Search for the cell housing the specified text and yield its [X, Y] center coordinate. 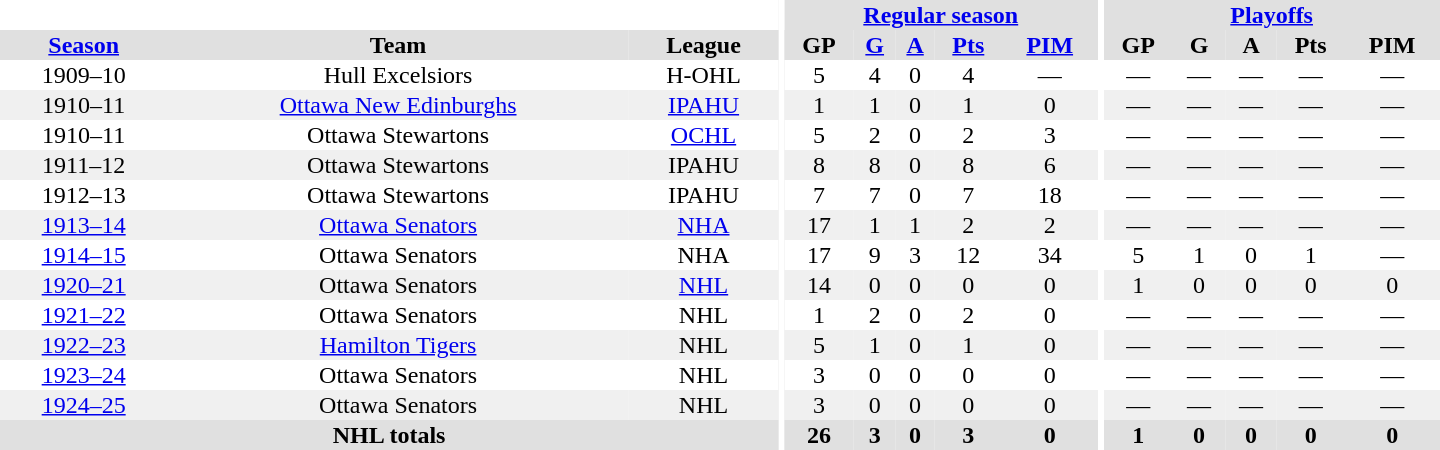
OCHL [704, 135]
Team [398, 45]
1909–10 [84, 75]
NHL totals [389, 435]
1912–13 [84, 195]
14 [819, 285]
Regular season [941, 15]
League [704, 45]
1921–22 [84, 315]
26 [819, 435]
1924–25 [84, 405]
6 [1050, 165]
34 [1050, 255]
Playoffs [1272, 15]
1914–15 [84, 255]
1920–21 [84, 285]
12 [968, 255]
Hull Excelsiors [398, 75]
1923–24 [84, 375]
1911–12 [84, 165]
Season [84, 45]
1922–23 [84, 345]
18 [1050, 195]
Ottawa New Edinburghs [398, 105]
H-OHL [704, 75]
1913–14 [84, 225]
Hamilton Tigers [398, 345]
9 [875, 255]
